From the cell containing the given text, extract its center point as (X, Y) coordinate. 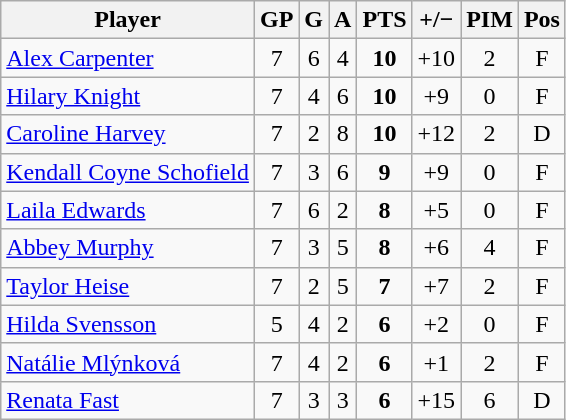
Alex Carpenter (128, 58)
G (314, 20)
Laila Edwards (128, 210)
+10 (436, 58)
+2 (436, 324)
+1 (436, 362)
+/− (436, 20)
Kendall Coyne Schofield (128, 172)
Renata Fast (128, 400)
Player (128, 20)
+12 (436, 134)
9 (384, 172)
+5 (436, 210)
Taylor Heise (128, 286)
Pos (542, 20)
Hilda Svensson (128, 324)
Natálie Mlýnková (128, 362)
PTS (384, 20)
+6 (436, 248)
Caroline Harvey (128, 134)
+15 (436, 400)
A (343, 20)
+7 (436, 286)
Hilary Knight (128, 96)
Abbey Murphy (128, 248)
PIM (490, 20)
GP (276, 20)
